Provide the (X, Y) coordinate of the cell's center where the given text is located.  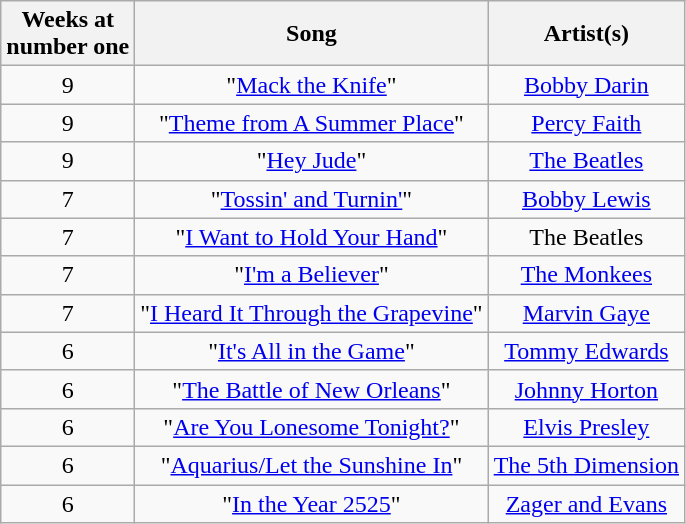
The 5th Dimension (586, 465)
"I Heard It Through the Grapevine" (312, 313)
Zager and Evans (586, 503)
"Are You Lonesome Tonight?" (312, 427)
"Tossin' and Turnin'" (312, 199)
"Theme from A Summer Place" (312, 123)
"Aquarius/Let the Sunshine In" (312, 465)
"Mack the Knife" (312, 85)
"It's All in the Game" (312, 351)
Elvis Presley (586, 427)
"In the Year 2525" (312, 503)
Bobby Darin (586, 85)
The Monkees (586, 275)
Tommy Edwards (586, 351)
"Hey Jude" (312, 161)
"I Want to Hold Your Hand" (312, 237)
Bobby Lewis (586, 199)
Weeks atnumber one (68, 34)
Johnny Horton (586, 389)
"I'm a Believer" (312, 275)
Marvin Gaye (586, 313)
Song (312, 34)
Artist(s) (586, 34)
Percy Faith (586, 123)
"The Battle of New Orleans" (312, 389)
